Return [X, Y] of the center of cell containing provided text 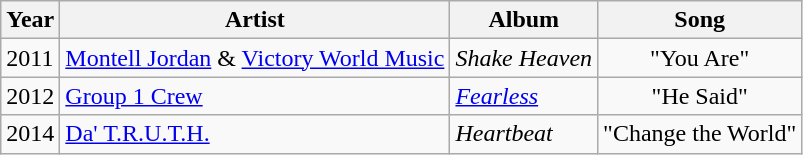
Fearless [524, 96]
"Change the World" [700, 134]
Artist [255, 20]
"He Said" [700, 96]
Shake Heaven [524, 58]
Group 1 Crew [255, 96]
Album [524, 20]
"You Are" [700, 58]
Year [30, 20]
Montell Jordan & Victory World Music [255, 58]
2014 [30, 134]
Heartbeat [524, 134]
2011 [30, 58]
Da' T.R.U.T.H. [255, 134]
2012 [30, 96]
Song [700, 20]
